Scan for the cell matching the given text and deliver its (X, Y) coordinate at center. 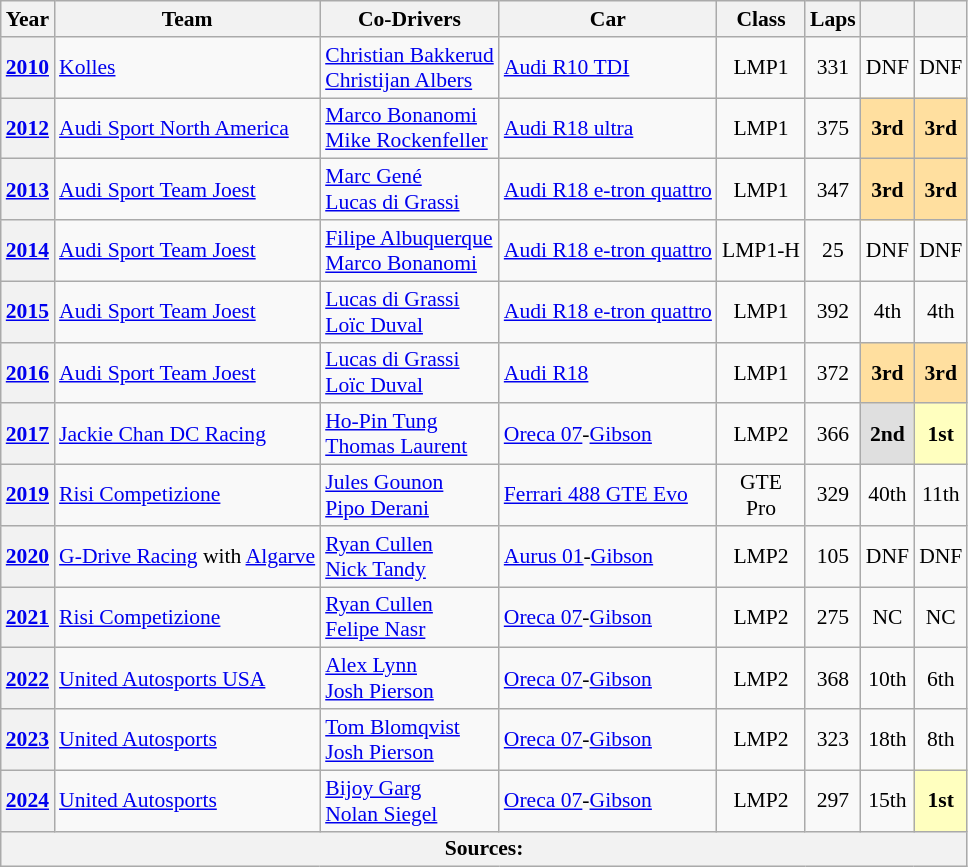
Ho-Pin Tung Thomas Laurent (410, 434)
Filipe Albuquerque Marco Bonanomi (410, 250)
Kolles (187, 68)
2023 (28, 740)
2010 (28, 68)
10th (888, 678)
Laps (833, 19)
323 (833, 740)
2014 (28, 250)
Sources: (484, 849)
15th (888, 800)
368 (833, 678)
Audi R18 ultra (608, 128)
105 (833, 556)
2022 (28, 678)
Team (187, 19)
2019 (28, 496)
25 (833, 250)
11th (940, 496)
2020 (28, 556)
Ferrari 488 GTE Evo (608, 496)
GTEPro (761, 496)
366 (833, 434)
Bijoy Garg Nolan Siegel (410, 800)
2012 (28, 128)
2016 (28, 372)
Aurus 01-Gibson (608, 556)
Year (28, 19)
331 (833, 68)
Jackie Chan DC Racing (187, 434)
6th (940, 678)
Jules Gounon Pipo Derani (410, 496)
Audi R18 (608, 372)
Alex Lynn Josh Pierson (410, 678)
329 (833, 496)
2024 (28, 800)
Audi Sport North America (187, 128)
LMP1-H (761, 250)
Car (608, 19)
8th (940, 740)
Christian Bakkerud Christijan Albers (410, 68)
2015 (28, 312)
18th (888, 740)
G-Drive Racing with Algarve (187, 556)
Ryan Cullen Nick Tandy (410, 556)
2017 (28, 434)
Marco Bonanomi Mike Rockenfeller (410, 128)
375 (833, 128)
Ryan Cullen Felipe Nasr (410, 618)
372 (833, 372)
392 (833, 312)
Audi R10 TDI (608, 68)
Tom Blomqvist Josh Pierson (410, 740)
Class (761, 19)
Marc Gené Lucas di Grassi (410, 190)
347 (833, 190)
40th (888, 496)
275 (833, 618)
Co-Drivers (410, 19)
2013 (28, 190)
2nd (888, 434)
2021 (28, 618)
297 (833, 800)
United Autosports USA (187, 678)
